For the text-containing cell, return its midpoint in [x, y] coordinate format. 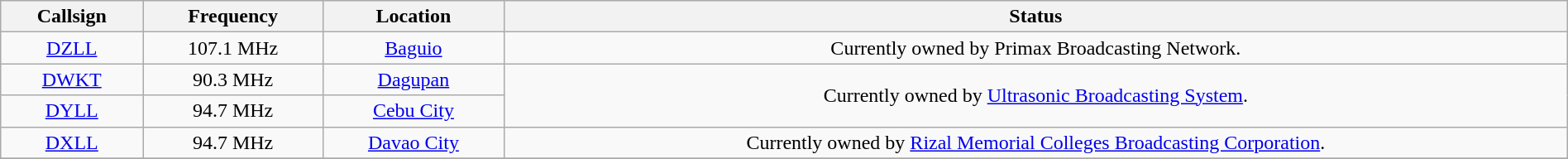
DWKT [72, 79]
90.3 MHz [233, 79]
DZLL [72, 48]
Frequency [233, 17]
Callsign [72, 17]
Dagupan [414, 79]
Baguio [414, 48]
Location [414, 17]
Currently owned by Ultrasonic Broadcasting System. [1035, 95]
Currently owned by Primax Broadcasting Network. [1035, 48]
Cebu City [414, 111]
Status [1035, 17]
DYLL [72, 111]
107.1 MHz [233, 48]
Currently owned by Rizal Memorial Colleges Broadcasting Corporation. [1035, 142]
DXLL [72, 142]
Davao City [414, 142]
